Capture the cell that displays the provided text and extract its (X, Y) central coordinate. 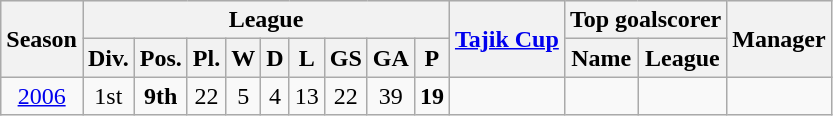
Name (601, 58)
2006 (42, 96)
Manager (779, 39)
W (244, 58)
4 (275, 96)
9th (160, 96)
5 (244, 96)
GS (346, 58)
D (275, 58)
Div. (108, 58)
GA (390, 58)
Season (42, 39)
L (306, 58)
Top goalscorer (645, 20)
P (432, 58)
39 (390, 96)
Pl. (206, 58)
Tajik Cup (506, 39)
13 (306, 96)
Pos. (160, 58)
19 (432, 96)
1st (108, 96)
